Identify which cell holds the provided text, then report its [x, y] central coordinate. 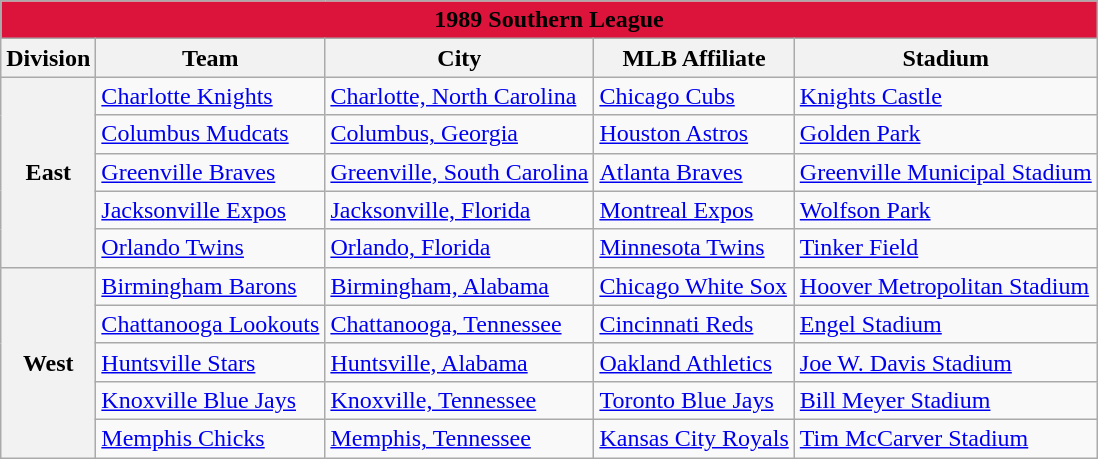
Knights Castle [946, 96]
Houston Astros [694, 134]
Chicago White Sox [694, 286]
Division [48, 58]
Orlando Twins [210, 248]
Minnesota Twins [694, 248]
Hoover Metropolitan Stadium [946, 286]
Jacksonville Expos [210, 210]
Greenville, South Carolina [460, 172]
Greenville Municipal Stadium [946, 172]
Tinker Field [946, 248]
Birmingham, Alabama [460, 286]
Greenville Braves [210, 172]
Huntsville Stars [210, 362]
Chattanooga Lookouts [210, 324]
Charlotte, North Carolina [460, 96]
Oakland Athletics [694, 362]
Columbus, Georgia [460, 134]
Memphis Chicks [210, 438]
Montreal Expos [694, 210]
Columbus Mudcats [210, 134]
Knoxville Blue Jays [210, 400]
Team [210, 58]
Chicago Cubs [694, 96]
Birmingham Barons [210, 286]
Joe W. Davis Stadium [946, 362]
Knoxville, Tennessee [460, 400]
Huntsville, Alabama [460, 362]
Toronto Blue Jays [694, 400]
Orlando, Florida [460, 248]
Cincinnati Reds [694, 324]
Charlotte Knights [210, 96]
Engel Stadium [946, 324]
Jacksonville, Florida [460, 210]
Bill Meyer Stadium [946, 400]
Wolfson Park [946, 210]
East [48, 172]
Golden Park [946, 134]
Atlanta Braves [694, 172]
MLB Affiliate [694, 58]
Stadium [946, 58]
City [460, 58]
Memphis, Tennessee [460, 438]
West [48, 362]
1989 Southern League [550, 20]
Tim McCarver Stadium [946, 438]
Chattanooga, Tennessee [460, 324]
Kansas City Royals [694, 438]
